Provide the [x, y] coordinate of the cell's center where the given text is located.  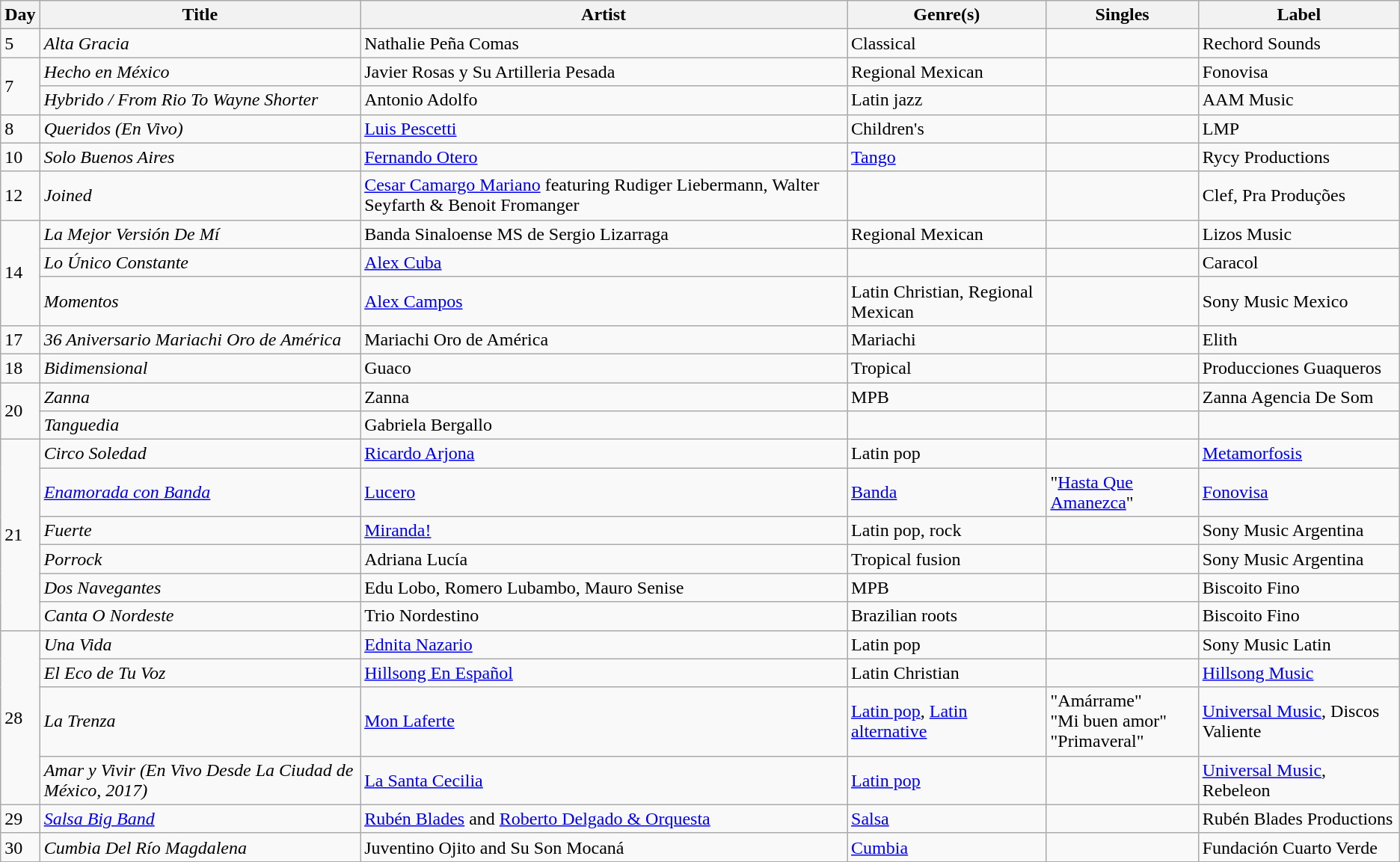
Javier Rosas y Su Artilleria Pesada [604, 72]
12 [20, 196]
Hillsong En Español [604, 673]
Alta Gracia [200, 43]
Enamorada con Banda [200, 492]
Tropical [947, 368]
Hillsong Music [1298, 673]
Clef, Pra Produções [1298, 196]
Joined [200, 196]
29 [20, 819]
Salsa Big Band [200, 819]
Cesar Camargo Mariano featuring Rudiger Liebermann, Walter Seyfarth & Benoit Fromanger [604, 196]
LMP [1298, 129]
8 [20, 129]
Hybrido / From Rio To Wayne Shorter [200, 100]
La Trenza [200, 721]
Artist [604, 15]
20 [20, 411]
Latin Christian, Regional Mexican [947, 301]
Genre(s) [947, 15]
Day [20, 15]
Banda [947, 492]
Edu Lobo, Romero Lubambo, Mauro Senise [604, 588]
La Mejor Versión De Mí [200, 234]
Gabriela Bergallo [604, 425]
Porrock [200, 559]
18 [20, 368]
Circo Soledad [200, 454]
Sony Music Mexico [1298, 301]
Fuerte [200, 531]
Adriana Lucía [604, 559]
Momentos [200, 301]
Elith [1298, 339]
Ednita Nazario [604, 644]
Title [200, 15]
Fundación Cuarto Verde [1298, 847]
Zanna Agencia De Som [1298, 397]
Rubén Blades and Roberto Delgado & Orquesta [604, 819]
Alex Cuba [604, 262]
Singles [1122, 15]
Caracol [1298, 262]
Guaco [604, 368]
Sony Music Latin [1298, 644]
Antonio Adolfo [604, 100]
Rechord Sounds [1298, 43]
Canta O Nordeste [200, 616]
Trio Nordestino [604, 616]
5 [20, 43]
Miranda! [604, 531]
Una Vida [200, 644]
Hecho en México [200, 72]
14 [20, 272]
Mon Laferte [604, 721]
"Amárrame""Mi buen amor""Primaveral" [1122, 721]
Bidimensional [200, 368]
28 [20, 718]
Rycy Productions [1298, 157]
Brazilian roots [947, 616]
Latin pop, rock [947, 531]
Producciones Guaqueros [1298, 368]
"Hasta Que Amanezca" [1122, 492]
Lucero [604, 492]
Universal Music, Discos Valiente [1298, 721]
Metamorfosis [1298, 454]
Lizos Music [1298, 234]
17 [20, 339]
AAM Music [1298, 100]
Cumbia Del Río Magdalena [200, 847]
Rubén Blades Productions [1298, 819]
El Eco de Tu Voz [200, 673]
36 Aniversario Mariachi Oro de América [200, 339]
Luis Pescetti [604, 129]
30 [20, 847]
Tango [947, 157]
Mariachi Oro de América [604, 339]
Ricardo Arjona [604, 454]
Fernando Otero [604, 157]
Queridos (En Vivo) [200, 129]
Latin jazz [947, 100]
Dos Navegantes [200, 588]
Nathalie Peña Comas [604, 43]
Salsa [947, 819]
Mariachi [947, 339]
Solo Buenos Aires [200, 157]
7 [20, 86]
Latin Christian [947, 673]
Tropical fusion [947, 559]
Banda Sinaloense MS de Sergio Lizarraga [604, 234]
Tanguedia [200, 425]
Cumbia [947, 847]
Children's [947, 129]
10 [20, 157]
La Santa Cecilia [604, 781]
21 [20, 535]
Amar y Vivir (En Vivo Desde La Ciudad de México, 2017) [200, 781]
Alex Campos [604, 301]
Latin pop, Latin alternative [947, 721]
Classical [947, 43]
Label [1298, 15]
Lo Único Constante [200, 262]
Juventino Ojito and Su Son Mocaná [604, 847]
Universal Music, Rebeleon [1298, 781]
